For the text-containing cell, return its midpoint in (x, y) coordinate format. 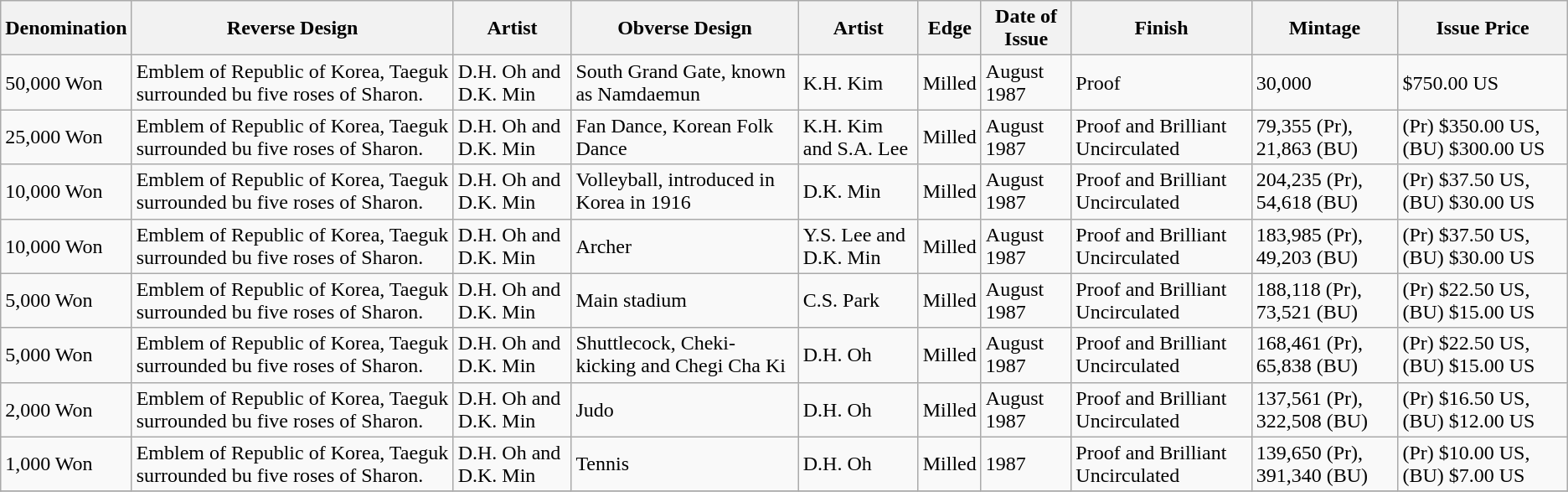
204,235 (Pr), 54,618 (BU) (1325, 191)
Main stadium (685, 300)
D.K. Min (858, 191)
Denomination (66, 28)
2,000 Won (66, 409)
Date of Issue (1025, 28)
25,000 Won (66, 137)
Issue Price (1483, 28)
183,985 (Pr), 49,203 (BU) (1325, 246)
79,355 (Pr), 21,863 (BU) (1325, 137)
Proof (1161, 82)
K.H. Kim and S.A. Lee (858, 137)
Finish (1161, 28)
(Pr) $350.00 US, (BU) $300.00 US (1483, 137)
50,000 Won (66, 82)
C.S. Park (858, 300)
Tennis (685, 464)
South Grand Gate, known as Namdaemun (685, 82)
188,118 (Pr), 73,521 (BU) (1325, 300)
139,650 (Pr), 391,340 (BU) (1325, 464)
Volleyball, introduced in Korea in 1916 (685, 191)
(Pr) $16.50 US, (BU) $12.00 US (1483, 409)
$750.00 US (1483, 82)
1987 (1025, 464)
Archer (685, 246)
168,461 (Pr), 65,838 (BU) (1325, 355)
Reverse Design (292, 28)
137,561 (Pr), 322,508 (BU) (1325, 409)
(Pr) $10.00 US, (BU) $7.00 US (1483, 464)
Fan Dance, Korean Folk Dance (685, 137)
1,000 Won (66, 464)
Y.S. Lee and D.K. Min (858, 246)
Shuttlecock, Cheki-kicking and Chegi Cha Ki (685, 355)
Edge (950, 28)
Mintage (1325, 28)
30,000 (1325, 82)
Obverse Design (685, 28)
Judo (685, 409)
K.H. Kim (858, 82)
